Scan for the cell matching the given text and deliver its (X, Y) coordinate at center. 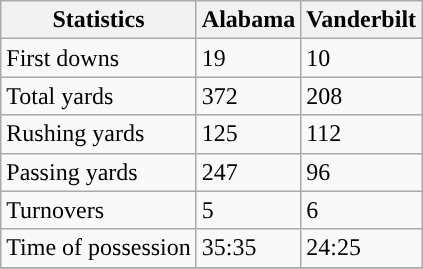
24:25 (362, 248)
112 (362, 134)
Statistics (99, 20)
6 (362, 210)
35:35 (248, 248)
Total yards (99, 96)
10 (362, 58)
Rushing yards (99, 134)
247 (248, 172)
5 (248, 210)
372 (248, 96)
19 (248, 58)
96 (362, 172)
Time of possession (99, 248)
208 (362, 96)
Alabama (248, 20)
Vanderbilt (362, 20)
First downs (99, 58)
125 (248, 134)
Turnovers (99, 210)
Passing yards (99, 172)
